Locate the cell with the specified text and output its (X, Y) center coordinate. 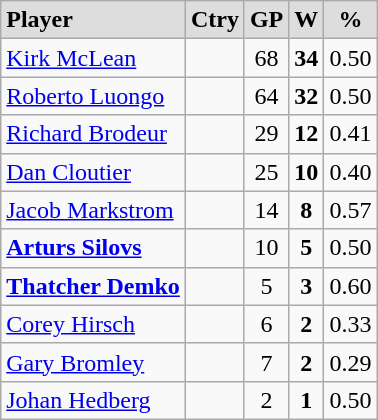
29 (266, 134)
Gary Bromley (94, 362)
Dan Cloutier (94, 172)
Ctry (214, 20)
34 (306, 58)
64 (266, 96)
Thatcher Demko (94, 286)
7 (266, 362)
Kirk McLean (94, 58)
0.57 (350, 210)
68 (266, 58)
Arturs Silovs (94, 248)
GP (266, 20)
8 (306, 210)
% (350, 20)
12 (306, 134)
1 (306, 400)
6 (266, 324)
32 (306, 96)
14 (266, 210)
0.41 (350, 134)
Richard Brodeur (94, 134)
Player (94, 20)
3 (306, 286)
0.60 (350, 286)
0.33 (350, 324)
0.29 (350, 362)
0.40 (350, 172)
Roberto Luongo (94, 96)
Jacob Markstrom (94, 210)
Corey Hirsch (94, 324)
25 (266, 172)
W (306, 20)
Johan Hedberg (94, 400)
